Detect which cell encompasses the target text, then output its [X, Y] center coordinate. 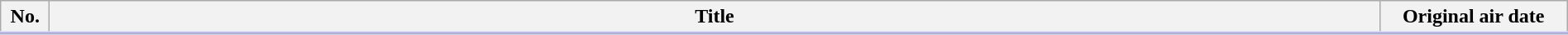
Original air date [1474, 17]
No. [25, 17]
Title [715, 17]
